Find where the given text appears and provide that cell's center as [x, y] coordinate. 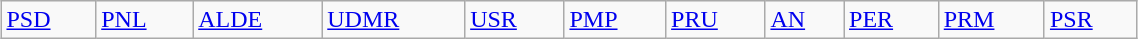
PSD [48, 20]
PRU [716, 20]
ALDE [258, 20]
USR [514, 20]
PER [892, 20]
PRM [991, 20]
PNL [144, 20]
UDMR [394, 20]
PMP [615, 20]
PSR [1090, 20]
AN [804, 20]
